Scan for the cell matching the given text and deliver its [x, y] coordinate at center. 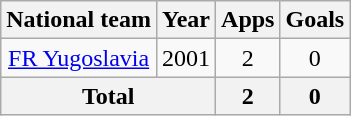
FR Yugoslavia [79, 58]
Year [186, 20]
Goals [315, 20]
Apps [248, 20]
2001 [186, 58]
Total [108, 96]
National team [79, 20]
